From the cell containing the given text, extract its center point as [X, Y] coordinate. 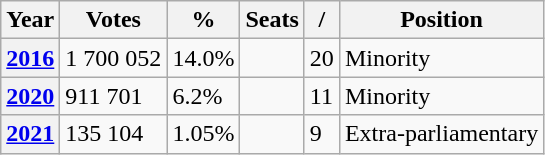
Position [441, 20]
6.2% [204, 96]
2020 [30, 96]
2016 [30, 58]
% [204, 20]
14.0% [204, 58]
Year [30, 20]
11 [322, 96]
1 700 052 [114, 58]
1.05% [204, 134]
135 104 [114, 134]
Extra-parliamentary [441, 134]
/ [322, 20]
2021 [30, 134]
Votes [114, 20]
Seats [272, 20]
9 [322, 134]
911 701 [114, 96]
20 [322, 58]
